Return [x, y] of the center of cell containing provided text 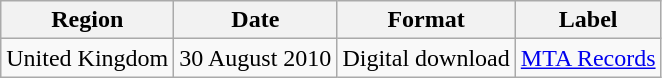
MTA Records [588, 58]
United Kingdom [88, 58]
Format [426, 20]
Label [588, 20]
Digital download [426, 58]
Date [256, 20]
30 August 2010 [256, 58]
Region [88, 20]
